Capture the cell that displays the provided text and extract its [x, y] central coordinate. 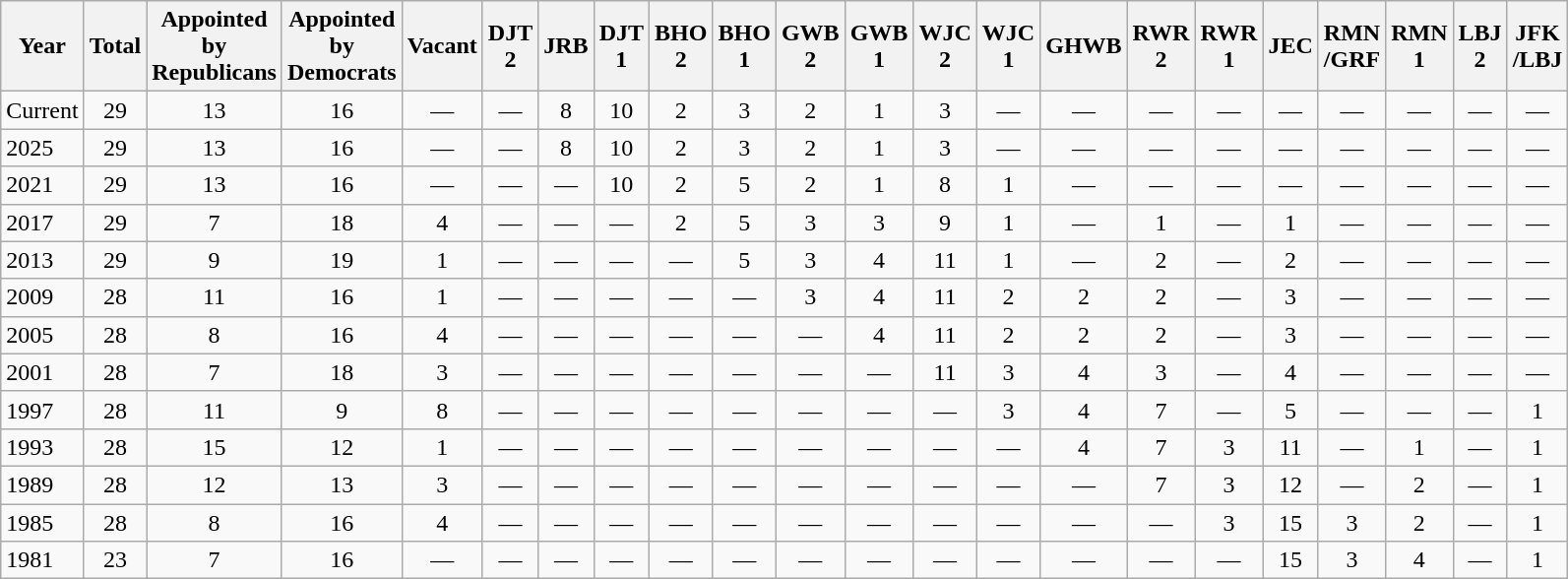
GWB2 [810, 46]
BHO1 [744, 46]
JFK/LBJ [1537, 46]
Total [115, 46]
Year [42, 46]
2021 [42, 185]
BHO2 [681, 46]
Vacant [442, 46]
2013 [42, 260]
2009 [42, 297]
JEC [1290, 46]
DJT1 [621, 46]
GHWB [1084, 46]
Current [42, 110]
JRB [566, 46]
2001 [42, 372]
2005 [42, 335]
1989 [42, 484]
AppointedbyDemocrats [342, 46]
RWR1 [1228, 46]
19 [342, 260]
RWR2 [1161, 46]
2025 [42, 148]
1985 [42, 523]
1997 [42, 410]
1993 [42, 447]
23 [115, 560]
WJC2 [945, 46]
2017 [42, 223]
GWB1 [879, 46]
DJT2 [510, 46]
RMN1 [1419, 46]
RMN/GRF [1351, 46]
AppointedbyRepublicans [215, 46]
WJC1 [1008, 46]
LBJ2 [1480, 46]
1981 [42, 560]
